Find where the given text appears and provide that cell's center as [X, Y] coordinate. 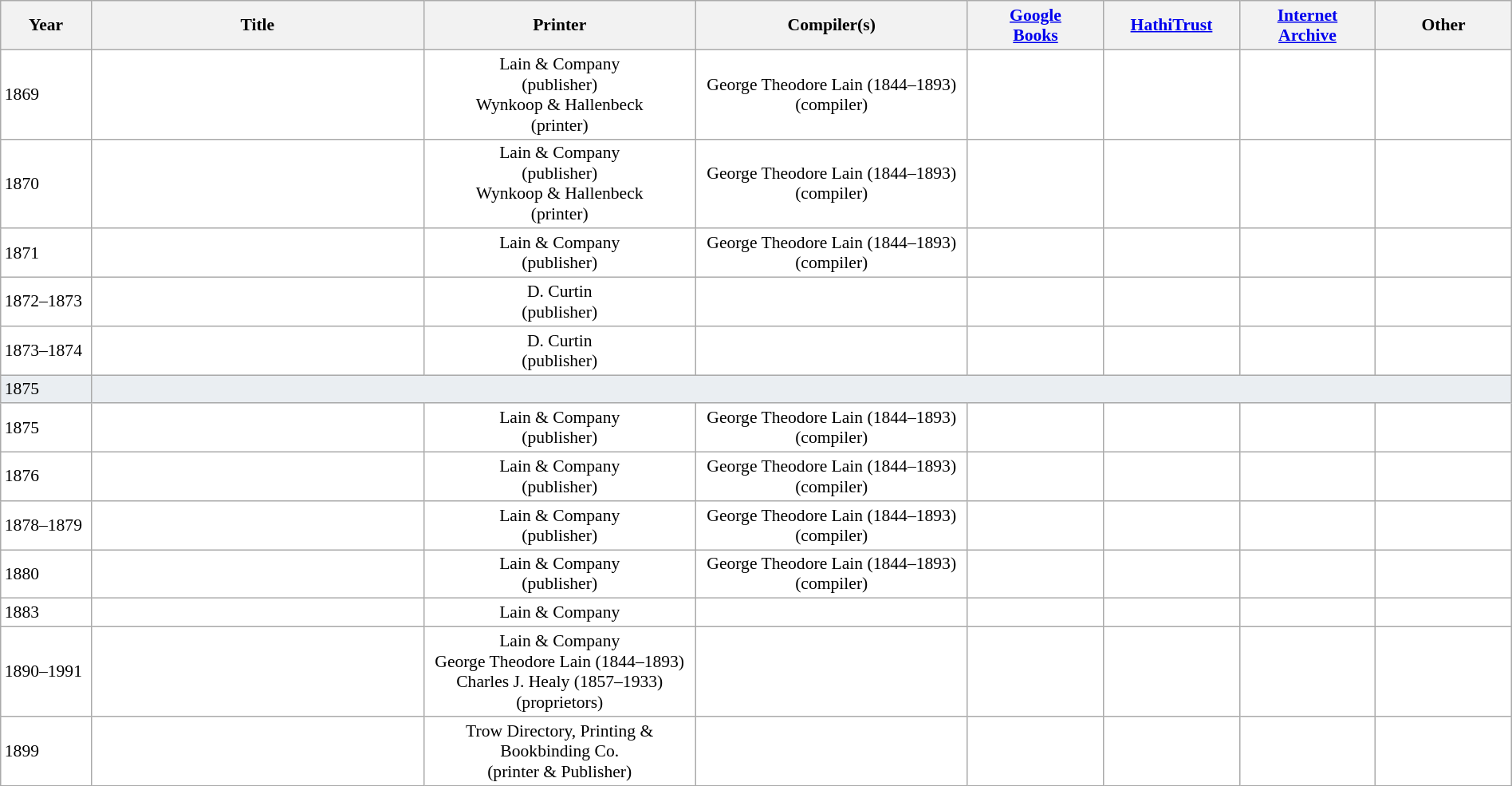
1890–1991 [46, 672]
Title [257, 26]
1872–1873 [46, 302]
Lain & Company [560, 613]
Compiler(s) [831, 26]
1871 [46, 254]
1883 [46, 613]
HathiTrust [1171, 26]
GoogleBooks [1035, 26]
1873–1874 [46, 351]
1899 [46, 752]
Lain & CompanyGeorge Theodore Lain (1844–1893)Charles J. Healy (1857–1933)(proprietors) [560, 672]
1878–1879 [46, 525]
Other [1443, 26]
InternetArchive [1307, 26]
Trow Directory, Printing & Bookbinding Co.(printer & Publisher) [560, 752]
Printer [560, 26]
Year [46, 26]
1880 [46, 575]
1870 [46, 184]
1869 [46, 94]
1876 [46, 477]
